Find where the given text appears and provide that cell's center as [x, y] coordinate. 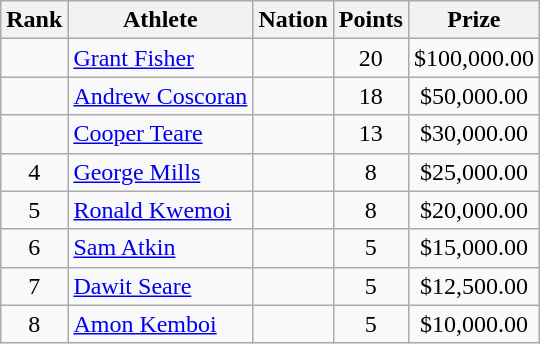
Ronald Kwemoi [160, 210]
Grant Fisher [160, 58]
Amon Kemboi [160, 324]
Points [370, 20]
7 [34, 286]
13 [370, 134]
Andrew Coscoran [160, 96]
George Mills [160, 172]
20 [370, 58]
Dawit Seare [160, 286]
$100,000.00 [474, 58]
Athlete [160, 20]
$25,000.00 [474, 172]
Prize [474, 20]
18 [370, 96]
$10,000.00 [474, 324]
Rank [34, 20]
6 [34, 248]
Cooper Teare [160, 134]
$30,000.00 [474, 134]
$15,000.00 [474, 248]
$20,000.00 [474, 210]
Nation [293, 20]
4 [34, 172]
$12,500.00 [474, 286]
$50,000.00 [474, 96]
Sam Atkin [160, 248]
